Output the (X, Y) coordinate of the center of the cell containing the given text.  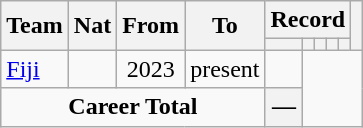
2023 (151, 69)
Record (308, 20)
From (151, 26)
Fiji (35, 69)
Nat (92, 26)
present (225, 69)
Career Total (133, 107)
— (284, 107)
To (225, 26)
Team (35, 26)
